Determine the [x, y] coordinate at the center of the cell enclosing the given text.  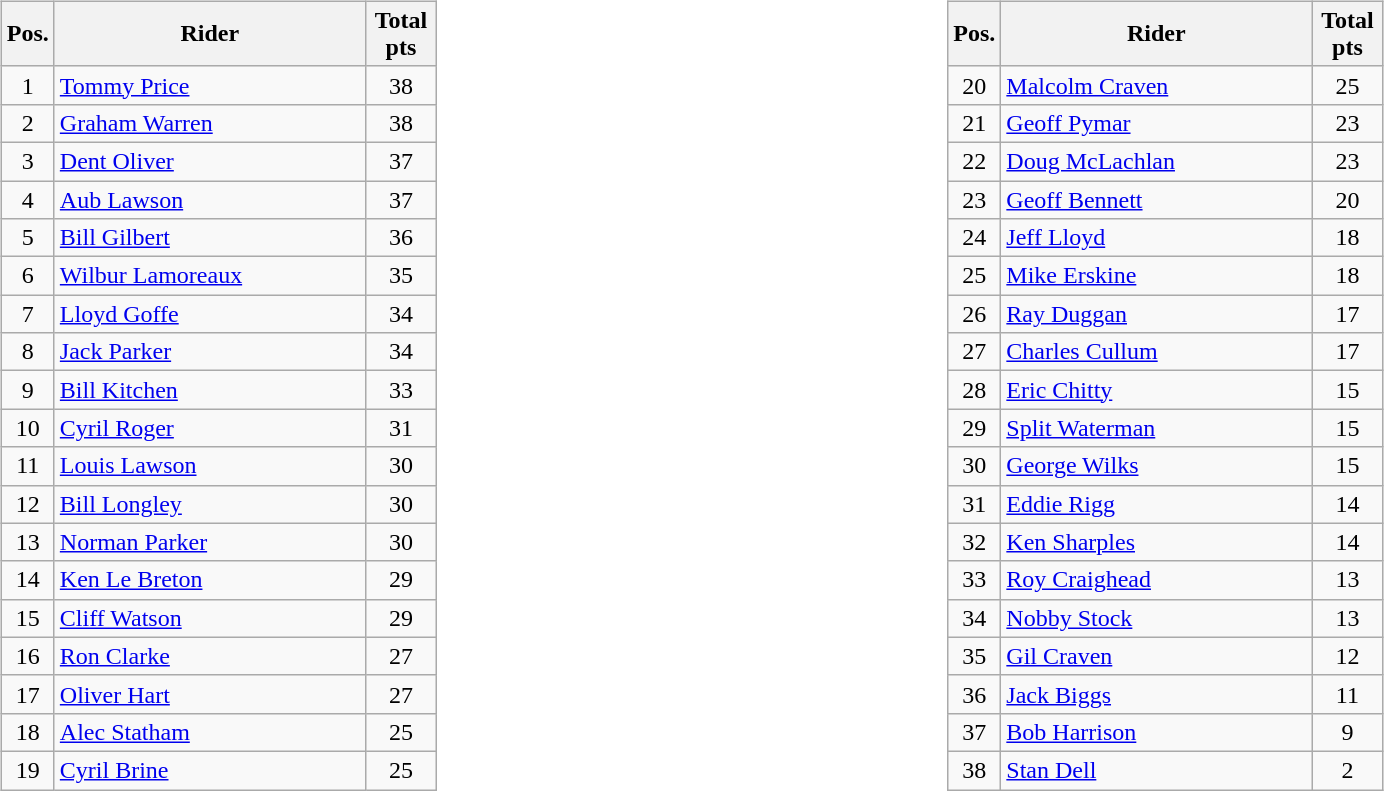
Cliff Watson [210, 618]
Ken Le Breton [210, 580]
Jack Biggs [1156, 694]
10 [28, 428]
Mike Erskine [1156, 276]
3 [28, 161]
Ray Duggan [1156, 314]
Tommy Price [210, 85]
1 [28, 85]
Louis Lawson [210, 466]
6 [28, 276]
Bob Harrison [1156, 732]
21 [974, 123]
Jeff Lloyd [1156, 238]
Jack Parker [210, 352]
Oliver Hart [210, 694]
Cyril Roger [210, 428]
Roy Craighead [1156, 580]
George Wilks [1156, 466]
Dent Oliver [210, 161]
Ken Sharples [1156, 542]
26 [974, 314]
Gil Craven [1156, 656]
Ron Clarke [210, 656]
Graham Warren [210, 123]
Cyril Brine [210, 770]
Wilbur Lamoreaux [210, 276]
Bill Gilbert [210, 238]
28 [974, 390]
Charles Cullum [1156, 352]
Bill Longley [210, 504]
Norman Parker [210, 542]
Doug McLachlan [1156, 161]
Geoff Pymar [1156, 123]
Stan Dell [1156, 770]
24 [974, 238]
Bill Kitchen [210, 390]
Malcolm Craven [1156, 85]
32 [974, 542]
7 [28, 314]
Alec Statham [210, 732]
Eric Chitty [1156, 390]
Geoff Bennett [1156, 199]
Eddie Rigg [1156, 504]
4 [28, 199]
19 [28, 770]
Split Waterman [1156, 428]
Lloyd Goffe [210, 314]
Aub Lawson [210, 199]
22 [974, 161]
Nobby Stock [1156, 618]
5 [28, 238]
8 [28, 352]
16 [28, 656]
